Detect which cell encompasses the target text, then output its [X, Y] center coordinate. 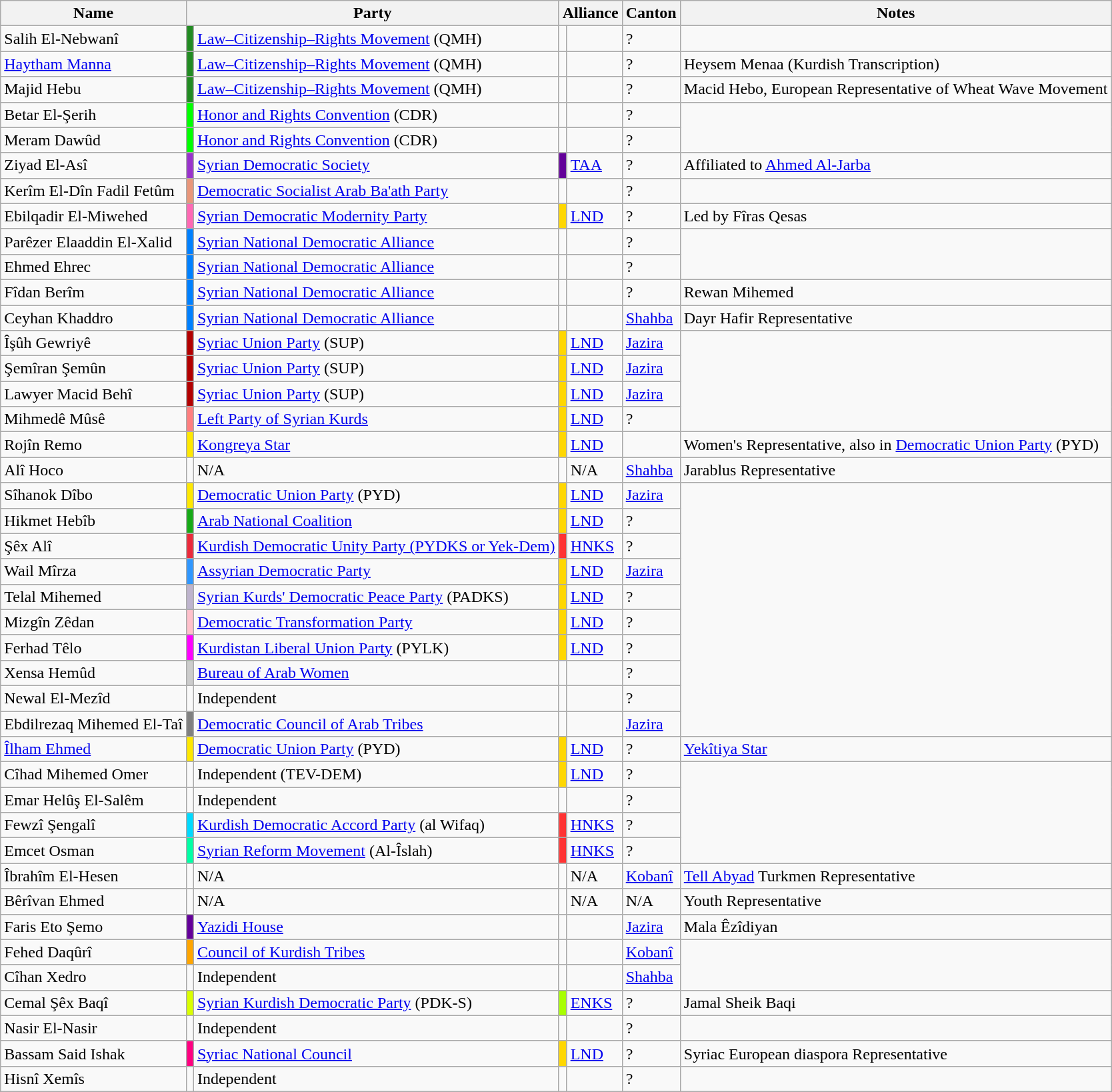
Mala Êzîdiyan [896, 927]
Bêrîvan Ehmed [93, 901]
Macid Hebo, European Representative of Wheat Wave Movement [896, 89]
Syrian Kurdish Democratic Party (PDK-S) [376, 1003]
Heysem Menaa (Kurdish Transcription) [896, 64]
Ehmed Ehrec [93, 267]
Syrian Democratic Society [376, 165]
Ziyad El-Asî [93, 165]
Betar El-Şerih [93, 115]
Yazidi House [376, 927]
Tell Abyad Turkmen Representative [896, 876]
Ceyhan Khaddro [93, 318]
Youth Representative [896, 901]
Syrian Reform Movement (Al-Îslah) [376, 851]
Fîdan Berîm [93, 292]
Mizgîn Zêdan [93, 622]
Majid Hebu [93, 89]
Fewzî Şengalî [93, 825]
Alliance [591, 13]
ENKS [595, 1003]
Haytham Manna [93, 64]
Wail Mîrza [93, 571]
Kurdish Democratic Accord Party (al Wifaq) [376, 825]
Ebdilrezaq Mihemed El-Taî [93, 723]
Canton [651, 13]
Syriac National Council [376, 1053]
Jamal Sheik Baqi [896, 1003]
Sîhanok Dîbo [93, 495]
Yekîtiya Star [896, 749]
Newal El-Mezîd [93, 698]
Left Party of Syrian Kurds [376, 419]
Emar Helûş El-Salêm [93, 800]
Notes [896, 13]
Ferhad Têlo [93, 647]
Bureau of Arab Women [376, 673]
Jarablus Representative [896, 470]
Syriac European diaspora Representative [896, 1053]
Democratic Socialist Arab Ba'ath Party [376, 191]
Syrian Kurds' Democratic Peace Party (PADKS) [376, 597]
Îlham Ehmed [93, 749]
Îşûh Gewriyê [93, 343]
Lawyer Macid Behî [93, 394]
Kerîm El-Dîn Fadil Fetûm [93, 191]
Bassam Said Ishak [93, 1053]
Rojîn Remo [93, 445]
Parêzer Elaaddin El-Xalid [93, 241]
Emcet Osman [93, 851]
Cîhan Xedro [93, 977]
Party [372, 13]
Nasir El-Nasir [93, 1028]
Democratic Transformation Party [376, 622]
Mihmedê Mûsê [93, 419]
Kurdish Democratic Unity Party (PYDKS or Yek-Dem) [376, 546]
Hikmet Hebîb [93, 521]
Ebilqadir El-Miwehed [93, 216]
Şêx Alî [93, 546]
Led by Fîras Qesas [896, 216]
Name [93, 13]
Women's Representative, also in Democratic Union Party (PYD) [896, 445]
Arab National Coalition [376, 521]
TAA [595, 165]
Dayr Hafir Representative [896, 318]
Xensa Hemûd [93, 673]
Salih El-Nebwanî [93, 39]
Telal Mihemed [93, 597]
Affiliated to Ahmed Al-Jarba [896, 165]
Kurdistan Liberal Union Party (PYLK) [376, 647]
Rewan Mihemed [896, 292]
Îbrahîm El-Hesen [93, 876]
Faris Eto Şemo [93, 927]
Şemîran Şemûn [93, 369]
Meram Dawûd [93, 140]
Kongreya Star [376, 445]
Council of Kurdish Tribes [376, 952]
Cemal Şêx Baqî [93, 1003]
Independent (TEV-DEM) [376, 775]
Assyrian Democratic Party [376, 571]
Alî Hoco [93, 470]
Democratic Council of Arab Tribes [376, 723]
Cîhad Mihemed Omer [93, 775]
Fehed Daqûrî [93, 952]
Hisnî Xemîs [93, 1079]
Syrian Democratic Modernity Party [376, 216]
